Capture the cell that displays the provided text and extract its [x, y] central coordinate. 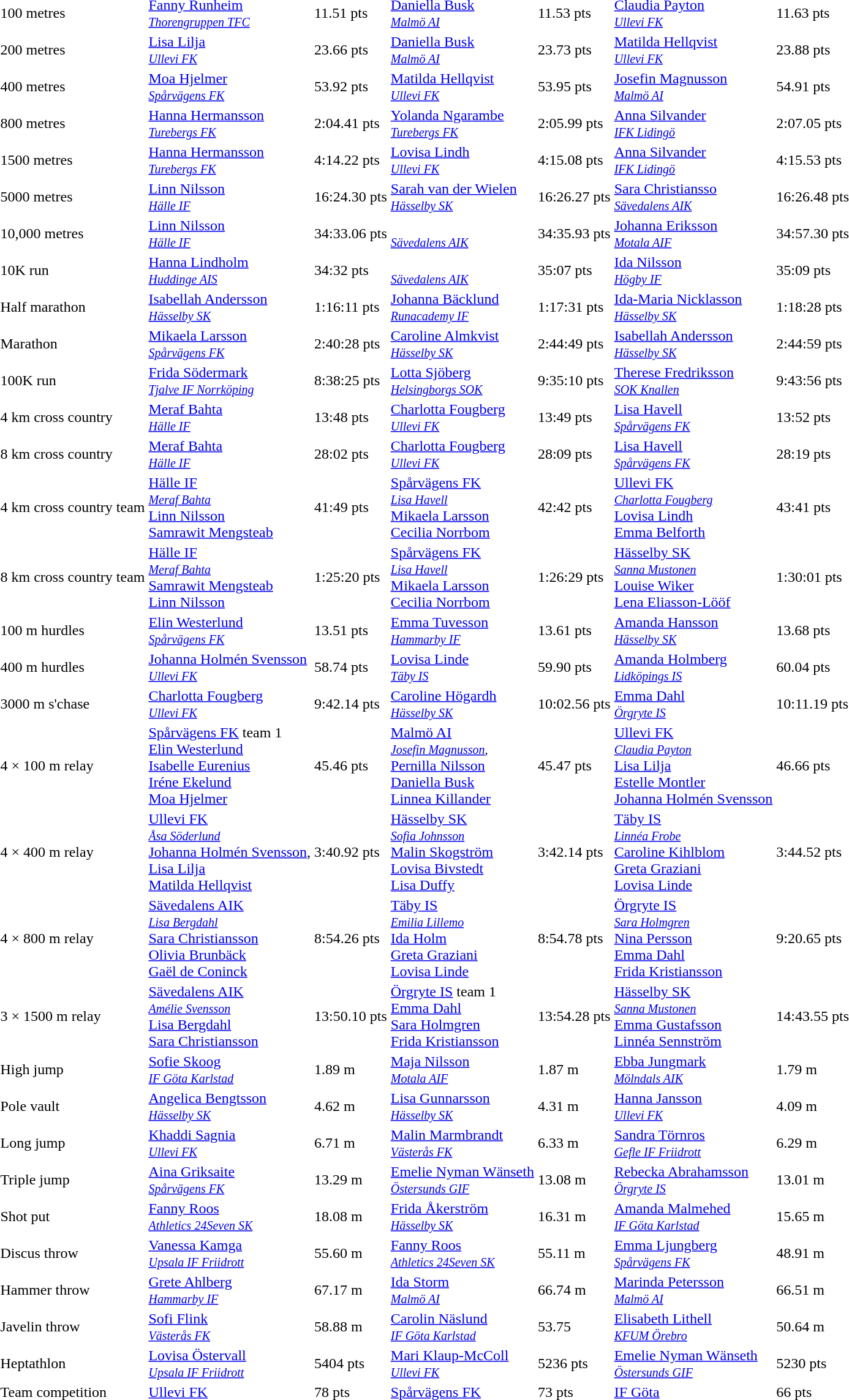
Lotta SjöbergHelsingborgs SOK [462, 381]
Täby ISEmilia LillemoIda HolmGreta GrazianiLovisa Linde [462, 938]
Therese FredrikssonSOK Knallen [693, 381]
Ida StormMalmö AI [462, 1290]
55.11 m [574, 1253]
6.33 m [574, 1143]
Hässelby SKSofia JohnssonMalin SkogströmLovisa BivstedtLisa Duffy [462, 852]
Daniella BuskMalmö AI [462, 50]
Ullevi FKCharlotta FougbergLovisa LindhEmma Belforth [693, 507]
Ida NilssonHögby IF [693, 271]
Vanessa KamgaUpsala IF Friidrott [230, 1253]
Josefin MagnussonMalmö AI [693, 87]
10:02.56 pts [574, 704]
1.87 m [574, 1069]
Johanna BäcklundRunacademy IF [462, 307]
4:15.08 pts [574, 160]
2:05.99 pts [574, 124]
Lovisa LindhUllevi FK [462, 160]
Maja NilssonMotala AIF [462, 1069]
Emma LjungbergSpårvägens FK [693, 1253]
18.08 m [351, 1216]
Sofi FlinkVästerås FK [230, 1327]
3:40.92 pts [351, 852]
2:44:49 pts [574, 344]
41:49 pts [351, 507]
28:09 pts [574, 454]
Hanna LindholmHuddinge AIS [230, 271]
13.08 m [574, 1180]
Khaddi SagniaUllevi FK [230, 1143]
16:24.30 pts [351, 197]
Frida SödermarkTjalve IF Norrköping [230, 381]
8:54.26 pts [351, 938]
58.88 m [351, 1327]
Ullevi FKClaudia PaytonLisa LiljaEstelle MontlerJohanna Holmén Svensson [693, 766]
53.95 pts [574, 87]
Yolanda NgarambeTurebergs FK [462, 124]
Sarah van der WielenHässelby SK [462, 197]
9:35:10 pts [574, 381]
Johanna Holmén SvenssonUllevi FK [230, 668]
Hälle IFMeraf BahtaLinn NilssonSamrawit Mengsteab [230, 507]
Mari Klaup-McCollUllevi FK [462, 1363]
Hanna JanssonUllevi FK [693, 1106]
Lisa GunnarssonHässelby SK [462, 1106]
Hässelby SKSanna MustonenEmma GustafssonLinnéa Sennström [693, 1017]
42:42 pts [574, 507]
58.74 pts [351, 668]
Ebba JungmarkMölndals AIK [693, 1069]
9:42.14 pts [351, 704]
Grete AhlbergHammarby IF [230, 1290]
Malin MarmbrandtVästerås FK [462, 1143]
2:04.41 pts [351, 124]
Caroline HögardhHässelby SK [462, 704]
Hässelby SKSanna MustonenLouise WikerLena Eliasson-Lööf [693, 577]
Elin WesterlundSpårvägens FK [230, 631]
Amanda HolmbergLidköpings IS [693, 668]
Örgryte IS team 1Emma DahlSara HolmgrenFrida Kristiansson [462, 1017]
35:07 pts [574, 271]
Aina GriksaiteSpårvägens FK [230, 1180]
Mikaela LarssonSpårvägens FK [230, 344]
5236 pts [574, 1363]
Täby ISLinnéa FrobeCaroline KihlblomGreta GrazianiLovisa Linde [693, 852]
55.60 m [351, 1253]
59.90 pts [574, 668]
Johanna ErikssonMotala AIF [693, 234]
13:49 pts [574, 418]
Ullevi FKÅsa SöderlundJohanna Holmén Svensson,Lisa LiljaMatilda Hellqvist [230, 852]
Caroline AlmkvistHässelby SK [462, 344]
Rebecka AbrahamssonÖrgryte IS [693, 1180]
13.61 pts [574, 631]
Emma TuvessonHammarby IF [462, 631]
8:38:25 pts [351, 381]
5404 pts [351, 1363]
Amanda MalmehedIF Göta Karlstad [693, 1216]
Sara ChristianssoSävedalens AIK [693, 197]
4.62 m [351, 1106]
16:26.27 pts [574, 197]
Angelica BengtssonHässelby SK [230, 1106]
6.71 m [351, 1143]
13:48 pts [351, 418]
45.47 pts [574, 766]
3:42.14 pts [574, 852]
Sävedalens AIKAmélie SvenssonLisa BergdahlSara Christiansson [230, 1017]
1:26:29 pts [574, 577]
13:50.10 pts [351, 1017]
Amanda HanssonHässelby SK [693, 631]
66.74 m [574, 1290]
2:40:28 pts [351, 344]
13.29 m [351, 1180]
Sandra TörnrosGefle IF Friidrott [693, 1143]
1:17:31 pts [574, 307]
53.75 [574, 1327]
Elisabeth LithellKFUM Örebro [693, 1327]
34:32 pts [351, 271]
Malmö AIJosefin Magnusson,Pernilla NilssonDaniella BuskLinnea Killander [462, 766]
13:54.28 pts [574, 1017]
Sofie SkoogIF Göta Karlstad [230, 1069]
45.46 pts [351, 766]
Lovisa LindeTäby IS [462, 668]
Örgryte ISSara HolmgrenNina PerssonEmma DahlFrida Kristiansson [693, 938]
1:25:20 pts [351, 577]
Ida-Maria NicklassonHässelby SK [693, 307]
13.51 pts [351, 631]
1:16:11 pts [351, 307]
Frida ÅkerströmHässelby SK [462, 1216]
Lovisa ÖstervallUpsala IF Friidrott [230, 1363]
23.73 pts [574, 50]
67.17 m [351, 1290]
53.92 pts [351, 87]
Marinda PeterssonMalmö AI [693, 1290]
34:33.06 pts [351, 234]
28:02 pts [351, 454]
Moa HjelmerSpårvägens FK [230, 87]
Hälle IFMeraf BahtaSamrawit MengsteabLinn Nilsson [230, 577]
8:54.78 pts [574, 938]
Emma DahlÖrgryte IS [693, 704]
Sävedalens AIKLisa BergdahlSara ChristianssonOlivia BrunbäckGaël de Coninck [230, 938]
Carolin NäslundIF Göta Karlstad [462, 1327]
4:14.22 pts [351, 160]
1.89 m [351, 1069]
Lisa LiljaUllevi FK [230, 50]
4.31 m [574, 1106]
16.31 m [574, 1216]
34:35.93 pts [574, 234]
23.66 pts [351, 50]
Spårvägens FK team 1Elin WesterlundIsabelle EureniusIréne EkelundMoa Hjelmer [230, 766]
